Extract the [x, y] coordinate from the center of the cell holding the provided text.  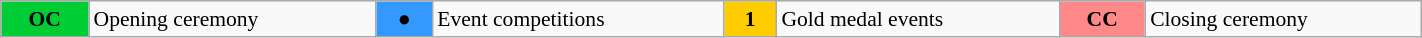
1 [750, 19]
Opening ceremony [232, 19]
Gold medal events [918, 19]
CC [1102, 19]
OC [45, 19]
● [404, 19]
Closing ceremony [1283, 19]
Event competitions [578, 19]
